Detect which cell encompasses the target text, then output its [X, Y] center coordinate. 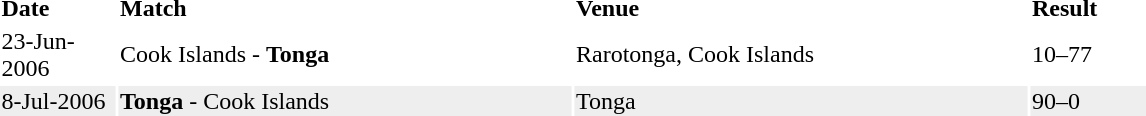
8-Jul-2006 [58, 101]
Tonga - Cook Islands [344, 101]
Rarotonga, Cook Islands [800, 54]
10–77 [1088, 54]
23-Jun-2006 [58, 54]
Cook Islands - Tonga [344, 54]
90–0 [1088, 101]
Tonga [800, 101]
